Identify which cell holds the provided text, then report its (x, y) central coordinate. 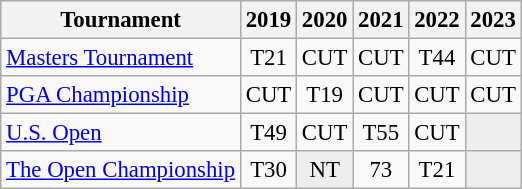
PGA Championship (121, 95)
T44 (437, 58)
T30 (268, 170)
The Open Championship (121, 170)
Masters Tournament (121, 58)
T19 (325, 95)
2023 (493, 20)
Tournament (121, 20)
T55 (381, 133)
U.S. Open (121, 133)
NT (325, 170)
2022 (437, 20)
2019 (268, 20)
2021 (381, 20)
73 (381, 170)
2020 (325, 20)
T49 (268, 133)
